Extract the [x, y] coordinate from the center of the cell holding the provided text.  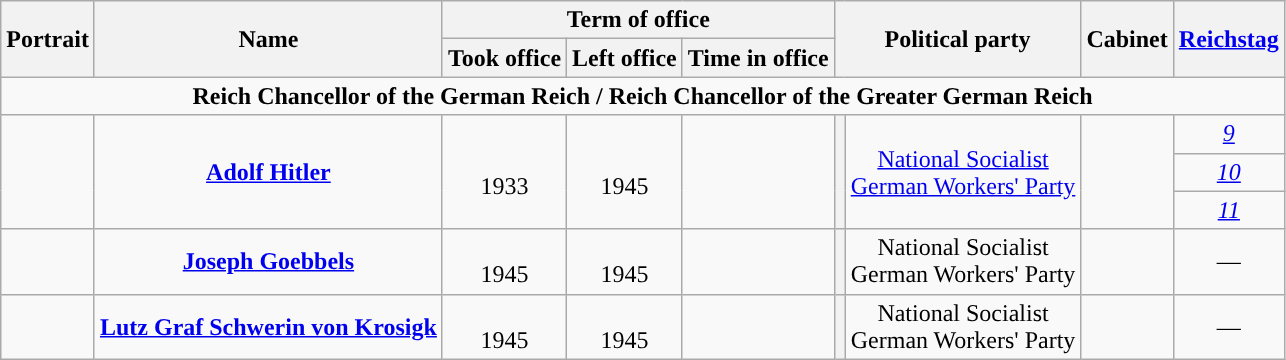
Left office [625, 58]
11 [1228, 210]
Cabinet [1127, 39]
Political party [958, 39]
Term of office [638, 20]
Took office [504, 58]
10 [1228, 172]
Name [268, 39]
Adolf Hitler [268, 172]
Lutz Graf Schwerin von Krosigk [268, 326]
Joseph Goebbels [268, 262]
Portrait [48, 39]
Reichstag [1228, 39]
1933 [504, 172]
Reich Chancellor of the German Reich / Reich Chancellor of the Greater German Reich [643, 96]
9 [1228, 134]
Time in office [758, 58]
